Locate the cell with the specified text and output its [X, Y] center coordinate. 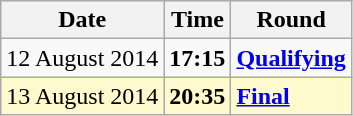
Final [291, 96]
Date [82, 20]
17:15 [198, 58]
12 August 2014 [82, 58]
Round [291, 20]
Qualifying [291, 58]
Time [198, 20]
13 August 2014 [82, 96]
20:35 [198, 96]
